For the text-containing cell, return its midpoint in (X, Y) coordinate format. 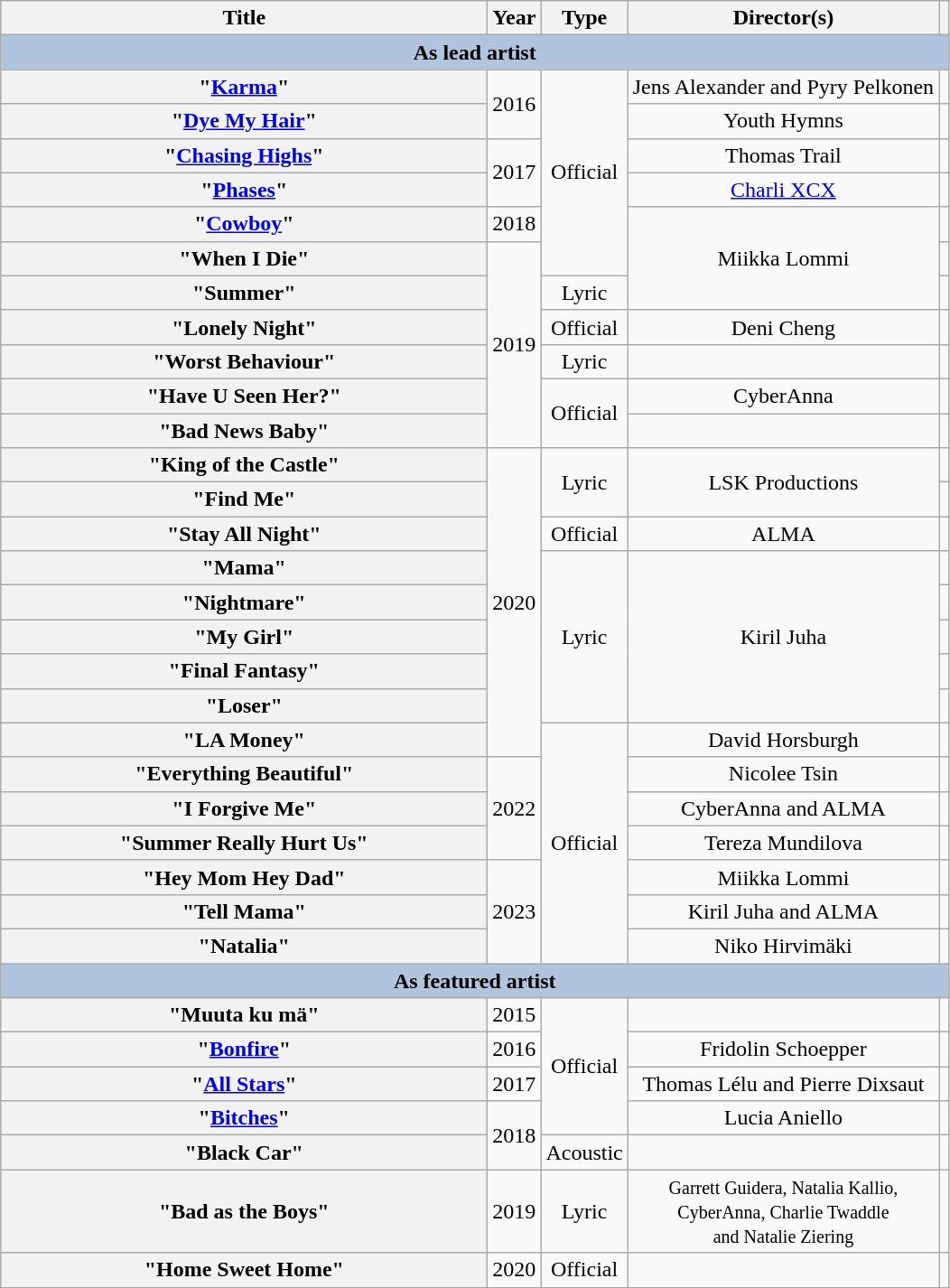
Niko Hirvimäki (783, 946)
David Horsburgh (783, 740)
"Find Me" (244, 499)
"Home Sweet Home" (244, 1270)
Lucia Aniello (783, 1118)
ALMA (783, 534)
"Black Car" (244, 1153)
Year (515, 18)
"Nightmare" (244, 602)
"Cowboy" (244, 224)
"Summer Really Hurt Us" (244, 843)
"Summer" (244, 293)
CyberAnna and ALMA (783, 808)
Garrett Guidera, Natalia Kallio,CyberAnna, Charlie Twaddleand Natalie Ziering (783, 1211)
Tereza Mundilova (783, 843)
"Bad News Baby" (244, 431)
Thomas Lélu and Pierre Dixsaut (783, 1084)
Thomas Trail (783, 155)
Title (244, 18)
Nicolee Tsin (783, 774)
"Dye My Hair" (244, 121)
"My Girl" (244, 637)
2022 (515, 808)
LSK Productions (783, 482)
"When I Die" (244, 258)
"Chasing Highs" (244, 155)
"Final Fantasy" (244, 671)
"Natalia" (244, 946)
"Stay All Night" (244, 534)
CyberAnna (783, 396)
Type (584, 18)
"Karma" (244, 87)
Youth Hymns (783, 121)
Charli XCX (783, 190)
"Loser" (244, 705)
"Worst Behaviour" (244, 361)
"All Stars" (244, 1084)
"Have U Seen Her?" (244, 396)
"Hey Mom Hey Dad" (244, 877)
Fridolin Schoepper (783, 1050)
2023 (515, 911)
Acoustic (584, 1153)
"Bonfire" (244, 1050)
"Tell Mama" (244, 911)
Kiril Juha (783, 637)
"Bad as the Boys" (244, 1211)
As lead artist (475, 52)
As featured artist (475, 980)
"LA Money" (244, 740)
"I Forgive Me" (244, 808)
Kiril Juha and ALMA (783, 911)
"Muuta ku mä" (244, 1015)
"Mama" (244, 568)
Deni Cheng (783, 327)
"Bitches" (244, 1118)
"Everything Beautiful" (244, 774)
2015 (515, 1015)
Jens Alexander and Pyry Pelkonen (783, 87)
"Lonely Night" (244, 327)
"Phases" (244, 190)
Director(s) (783, 18)
"King of the Castle" (244, 465)
